Pinpoint the cell where the given text exists, returning its [x, y] midpoint coordinate. 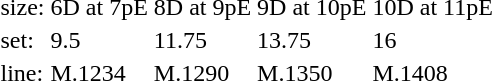
11.75 [202, 40]
13.75 [312, 40]
9.5 [99, 40]
